Extract the (X, Y) coordinate from the center of the cell holding the provided text.  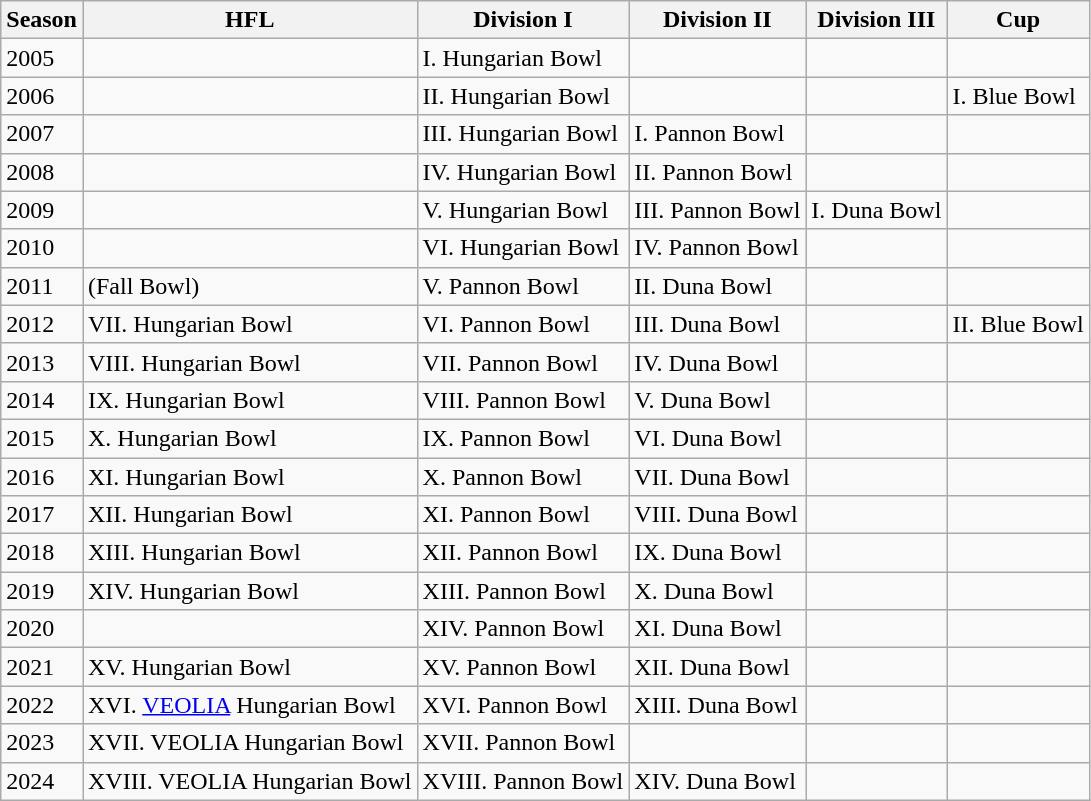
X. Hungarian Bowl (250, 438)
VII. Pannon Bowl (523, 362)
2023 (42, 743)
VI. Pannon Bowl (523, 324)
XV. Hungarian Bowl (250, 667)
Division I (523, 20)
2010 (42, 248)
2018 (42, 553)
II. Pannon Bowl (718, 172)
V. Hungarian Bowl (523, 210)
2021 (42, 667)
XI. Duna Bowl (718, 629)
IX. Duna Bowl (718, 553)
2012 (42, 324)
Division III (876, 20)
IV. Hungarian Bowl (523, 172)
XIV. Hungarian Bowl (250, 591)
XVIII. Pannon Bowl (523, 781)
I. Hungarian Bowl (523, 58)
XII. Duna Bowl (718, 667)
2013 (42, 362)
2016 (42, 477)
II. Hungarian Bowl (523, 96)
V. Pannon Bowl (523, 286)
XV. Pannon Bowl (523, 667)
X. Pannon Bowl (523, 477)
XIV. Pannon Bowl (523, 629)
2009 (42, 210)
2005 (42, 58)
VIII. Duna Bowl (718, 515)
2022 (42, 705)
XIII. Hungarian Bowl (250, 553)
XII. Pannon Bowl (523, 553)
VII. Duna Bowl (718, 477)
2017 (42, 515)
2006 (42, 96)
I. Duna Bowl (876, 210)
Cup (1018, 20)
II. Blue Bowl (1018, 324)
XIII. Pannon Bowl (523, 591)
I. Blue Bowl (1018, 96)
Division II (718, 20)
XVIII. VEOLIA Hungarian Bowl (250, 781)
Season (42, 20)
X. Duna Bowl (718, 591)
VI. Hungarian Bowl (523, 248)
2008 (42, 172)
2019 (42, 591)
2014 (42, 400)
VII. Hungarian Bowl (250, 324)
IV. Duna Bowl (718, 362)
2024 (42, 781)
III. Hungarian Bowl (523, 134)
XIII. Duna Bowl (718, 705)
2007 (42, 134)
V. Duna Bowl (718, 400)
IX. Pannon Bowl (523, 438)
XVI. Pannon Bowl (523, 705)
XVII. Pannon Bowl (523, 743)
VIII. Hungarian Bowl (250, 362)
XI. Pannon Bowl (523, 515)
2015 (42, 438)
IX. Hungarian Bowl (250, 400)
XIV. Duna Bowl (718, 781)
I. Pannon Bowl (718, 134)
XVI. VEOLIA Hungarian Bowl (250, 705)
2011 (42, 286)
XVII. VEOLIA Hungarian Bowl (250, 743)
VI. Duna Bowl (718, 438)
IV. Pannon Bowl (718, 248)
XII. Hungarian Bowl (250, 515)
II. Duna Bowl (718, 286)
III. Pannon Bowl (718, 210)
XI. Hungarian Bowl (250, 477)
2020 (42, 629)
(Fall Bowl) (250, 286)
III. Duna Bowl (718, 324)
HFL (250, 20)
VIII. Pannon Bowl (523, 400)
